For the text-containing cell, return its midpoint in [X, Y] coordinate format. 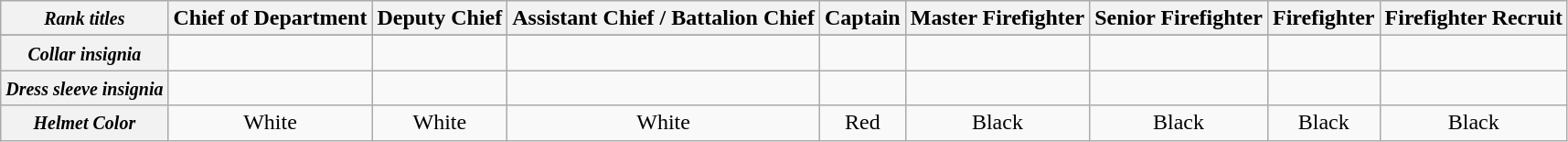
Dress sleeve insignia [84, 88]
Red [862, 123]
Firefighter [1324, 18]
Captain [862, 18]
Firefighter Recruit [1474, 18]
Assistant Chief / Battalion Chief [664, 18]
Senior Firefighter [1179, 18]
Rank titles [84, 18]
Chief of Department [271, 18]
Master Firefighter [997, 18]
Collar insignia [84, 53]
Helmet Color [84, 123]
Deputy Chief [440, 18]
